For the text-containing cell, return its midpoint in (X, Y) coordinate format. 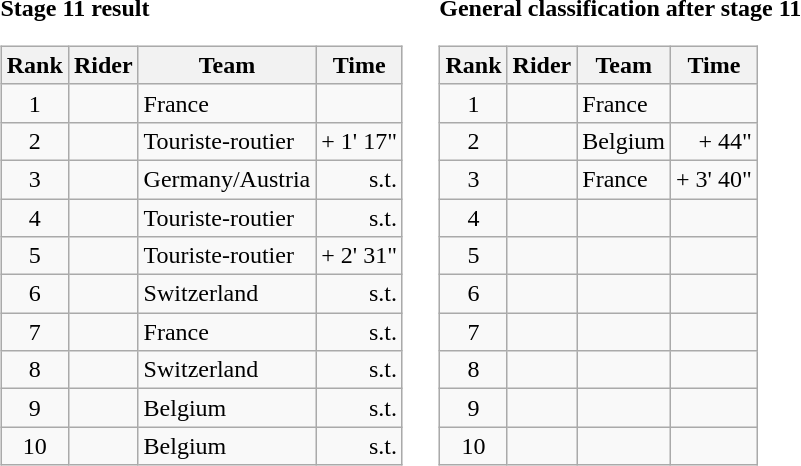
+ 1' 17" (360, 141)
+ 3' 40" (714, 179)
+ 2' 31" (360, 256)
+ 44" (714, 141)
Germany/Austria (227, 179)
